Return the (x, y) coordinate for the center point of the cell that contains the specified text.  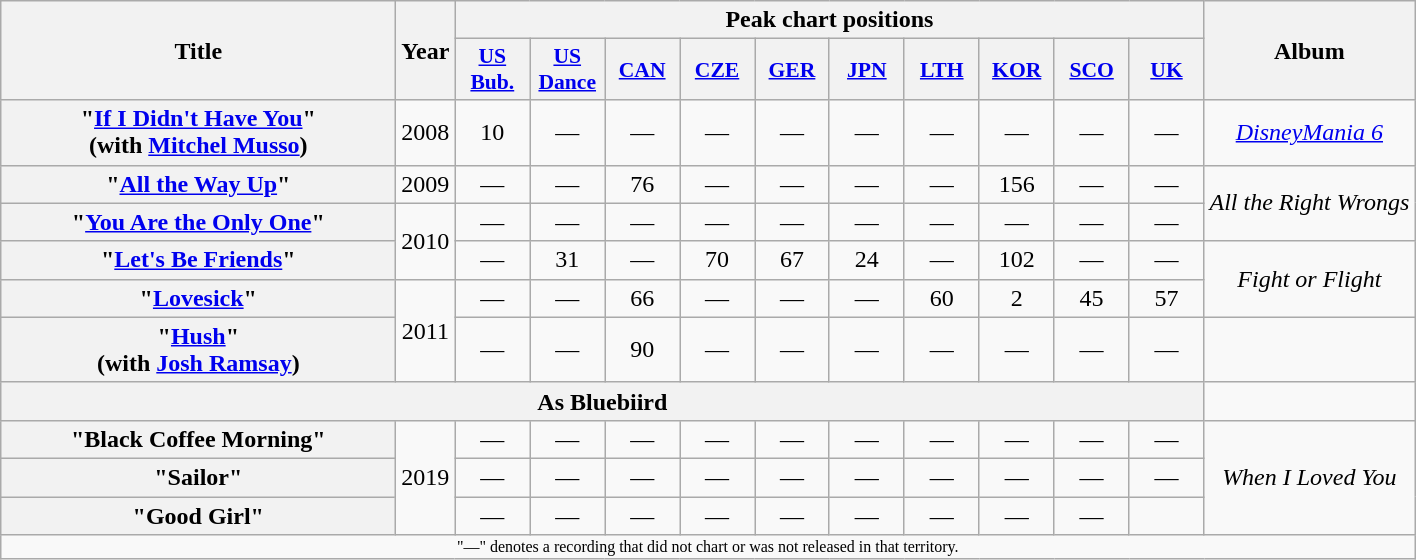
156 (1016, 184)
"All the Way Up" (198, 184)
60 (942, 298)
"Let's Be Friends" (198, 260)
GER (792, 70)
31 (568, 260)
102 (1016, 260)
2019 (426, 477)
"If I Didn't Have You"(with Mitchel Musso) (198, 132)
Fight or Flight (1310, 279)
76 (642, 184)
Title (198, 50)
LTH (942, 70)
When I Loved You (1310, 477)
"Hush"(with Josh Ramsay) (198, 350)
DisneyMania 6 (1310, 132)
CAN (642, 70)
KOR (1016, 70)
US Dance (568, 70)
66 (642, 298)
Album (1310, 50)
As Bluebiird (602, 401)
CZE (718, 70)
Year (426, 50)
10 (492, 132)
2008 (426, 132)
"—" denotes a recording that did not chart or was not released in that territory. (708, 547)
"Sailor" (198, 477)
2010 (426, 241)
SCO (1092, 70)
24 (866, 260)
US Bub. (492, 70)
70 (718, 260)
2009 (426, 184)
57 (1166, 298)
"You Are the Only One" (198, 222)
67 (792, 260)
2011 (426, 330)
UK (1166, 70)
90 (642, 350)
JPN (866, 70)
45 (1092, 298)
"Lovesick" (198, 298)
"Good Girl" (198, 515)
"Black Coffee Morning" (198, 439)
Peak chart positions (830, 20)
All the Right Wrongs (1310, 203)
2 (1016, 298)
